Return the [x, y] coordinate for the center point of the cell that contains the specified text.  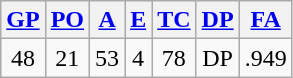
21 [67, 58]
53 [108, 58]
.949 [266, 58]
GP [23, 20]
E [138, 20]
4 [138, 58]
PO [67, 20]
A [108, 20]
48 [23, 58]
78 [174, 58]
TC [174, 20]
FA [266, 20]
